Identify which cell holds the provided text, then report its [x, y] central coordinate. 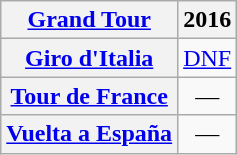
Tour de France [90, 96]
DNF [208, 58]
Grand Tour [90, 20]
2016 [208, 20]
Giro d'Italia [90, 58]
Vuelta a España [90, 134]
